Determine the (x, y) coordinate at the center of the cell enclosing the given text.  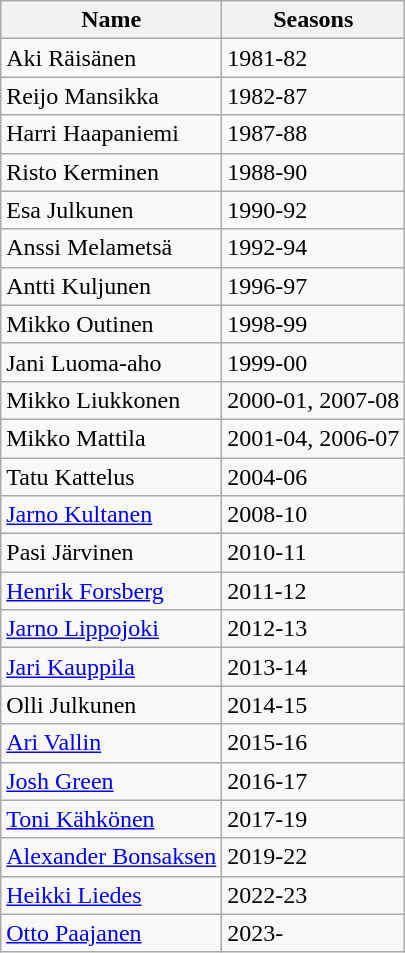
Heikki Liedes (112, 895)
Antti Kuljunen (112, 286)
Alexander Bonsaksen (112, 857)
2015-16 (314, 743)
1992-94 (314, 248)
Seasons (314, 20)
Ari Vallin (112, 743)
1982-87 (314, 96)
2014-15 (314, 705)
2008-10 (314, 515)
Risto Kerminen (112, 172)
Otto Paajanen (112, 933)
2012-13 (314, 629)
Esa Julkunen (112, 210)
Jarno Lippojoki (112, 629)
Name (112, 20)
Mikko Liukkonen (112, 400)
2023- (314, 933)
2013-14 (314, 667)
2000-01, 2007-08 (314, 400)
1998-99 (314, 324)
Pasi Järvinen (112, 553)
Harri Haapaniemi (112, 134)
Anssi Melametsä (112, 248)
Mikko Outinen (112, 324)
Toni Kähkönen (112, 819)
1990-92 (314, 210)
Tatu Kattelus (112, 477)
1987-88 (314, 134)
2011-12 (314, 591)
Henrik Forsberg (112, 591)
2016-17 (314, 781)
2022-23 (314, 895)
1996-97 (314, 286)
1999-00 (314, 362)
2001-04, 2006-07 (314, 438)
Jarno Kultanen (112, 515)
Mikko Mattila (112, 438)
2017-19 (314, 819)
1988-90 (314, 172)
Olli Julkunen (112, 705)
Jari Kauppila (112, 667)
1981-82 (314, 58)
Jani Luoma-aho (112, 362)
2010-11 (314, 553)
2019-22 (314, 857)
Aki Räisänen (112, 58)
2004-06 (314, 477)
Reijo Mansikka (112, 96)
Josh Green (112, 781)
